Scan for the cell matching the given text and deliver its [X, Y] coordinate at center. 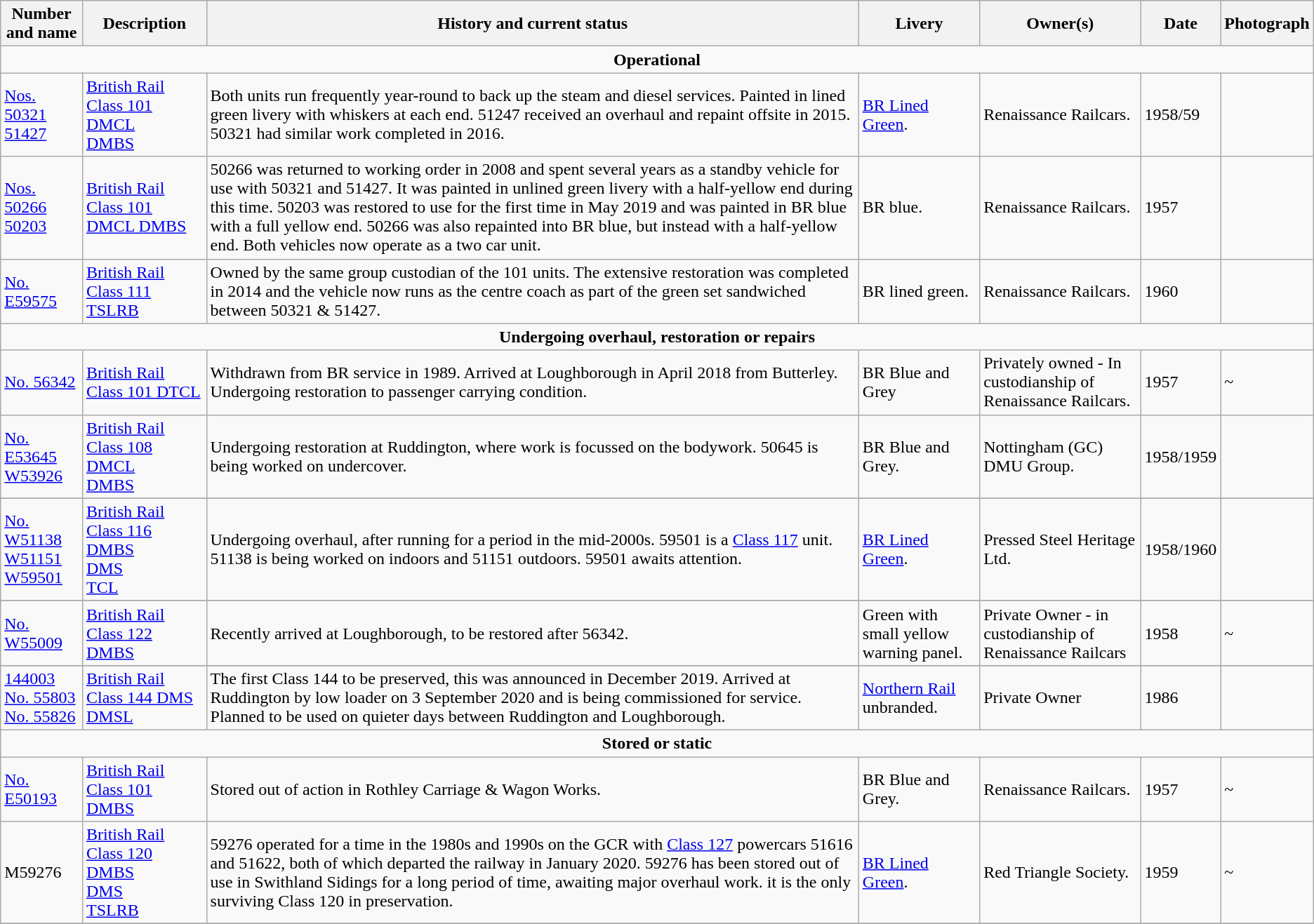
Date [1181, 24]
BR Blue and Grey [919, 382]
1960 [1181, 291]
1958 [1181, 633]
No. 56342 [42, 382]
Green with small yellow warning panel. [919, 633]
Operational [657, 60]
Nottingham (GC) DMU Group. [1060, 456]
BR lined green. [919, 291]
1958/1959 [1181, 456]
No. W51138 W51151 W59501 [42, 549]
Stored or static [657, 743]
1958/1960 [1181, 549]
1959 [1181, 873]
Nos. 50321 51427 [42, 115]
Privately owned - In custodianship of Renaissance Railcars. [1060, 382]
Undergoing restoration at Ruddington, where work is focussed on the bodywork. 50645 is being worked on undercover. [532, 456]
Stored out of action in Rothley Carriage & Wagon Works. [532, 789]
British Rail Class 116 DMBS DMS TCL [145, 549]
Livery [919, 24]
British Rail Class 144 DMS DMSL [145, 697]
Photograph [1267, 24]
1986 [1181, 697]
No. E59575 [42, 291]
British Rail Class 101 DMBS [145, 789]
144003 No. 55803 No. 55826 [42, 697]
History and current status [532, 24]
No. E53645 W53926 [42, 456]
British Rail Class 108 DMCL DMBS [145, 456]
Private Owner - in custodianship of Renaissance Railcars [1060, 633]
No. W55009 [42, 633]
No. E50193 [42, 789]
Undergoing overhaul, restoration or repairs [657, 337]
Withdrawn from BR service in 1989. Arrived at Loughborough in April 2018 from Butterley. Undergoing restoration to passenger carrying condition. [532, 382]
Red Triangle Society. [1060, 873]
Description [145, 24]
M59276 [42, 873]
Number and name [42, 24]
Recently arrived at Loughborough, to be restored after 56342. [532, 633]
Nos. 50266 50203 [42, 208]
Owner(s) [1060, 24]
1958/59 [1181, 115]
British Rail Class 111 TSLRB [145, 291]
Private Owner [1060, 697]
Northern Rail unbranded. [919, 697]
British Rail Class 101 DTCL [145, 382]
British Rail Class 122 DMBS [145, 633]
BR blue. [919, 208]
Pressed Steel Heritage Ltd. [1060, 549]
British Rail Class 120 DMBS DMS TSLRB [145, 873]
